Pinpoint the cell where the given text exists, returning its (X, Y) midpoint coordinate. 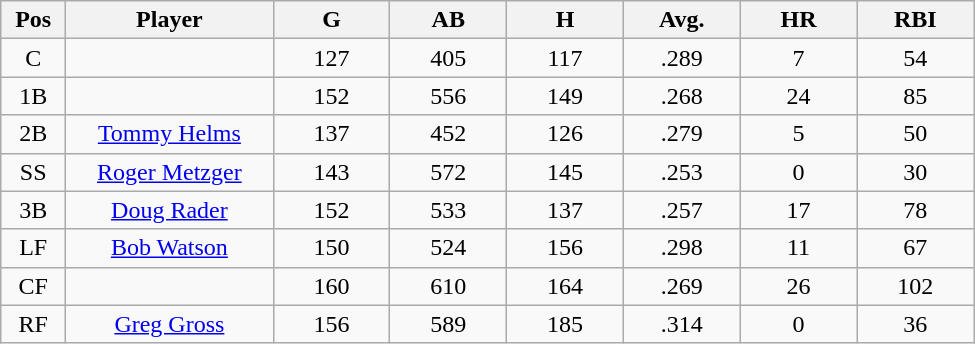
SS (34, 172)
185 (566, 324)
17 (798, 210)
54 (916, 58)
11 (798, 248)
HR (798, 20)
589 (448, 324)
C (34, 58)
164 (566, 286)
36 (916, 324)
.289 (682, 58)
Avg. (682, 20)
102 (916, 286)
126 (566, 134)
556 (448, 96)
572 (448, 172)
50 (916, 134)
Pos (34, 20)
Doug Rader (170, 210)
24 (798, 96)
.269 (682, 286)
Tommy Helms (170, 134)
85 (916, 96)
.298 (682, 248)
405 (448, 58)
452 (448, 134)
117 (566, 58)
.279 (682, 134)
Player (170, 20)
G (332, 20)
145 (566, 172)
127 (332, 58)
AB (448, 20)
.253 (682, 172)
.268 (682, 96)
3B (34, 210)
RBI (916, 20)
524 (448, 248)
143 (332, 172)
26 (798, 286)
67 (916, 248)
RF (34, 324)
149 (566, 96)
H (566, 20)
160 (332, 286)
Greg Gross (170, 324)
610 (448, 286)
CF (34, 286)
.314 (682, 324)
LF (34, 248)
.257 (682, 210)
Roger Metzger (170, 172)
2B (34, 134)
30 (916, 172)
533 (448, 210)
Bob Watson (170, 248)
78 (916, 210)
150 (332, 248)
1B (34, 96)
7 (798, 58)
5 (798, 134)
